Return the (X, Y) coordinate for the center point of the cell that contains the specified text.  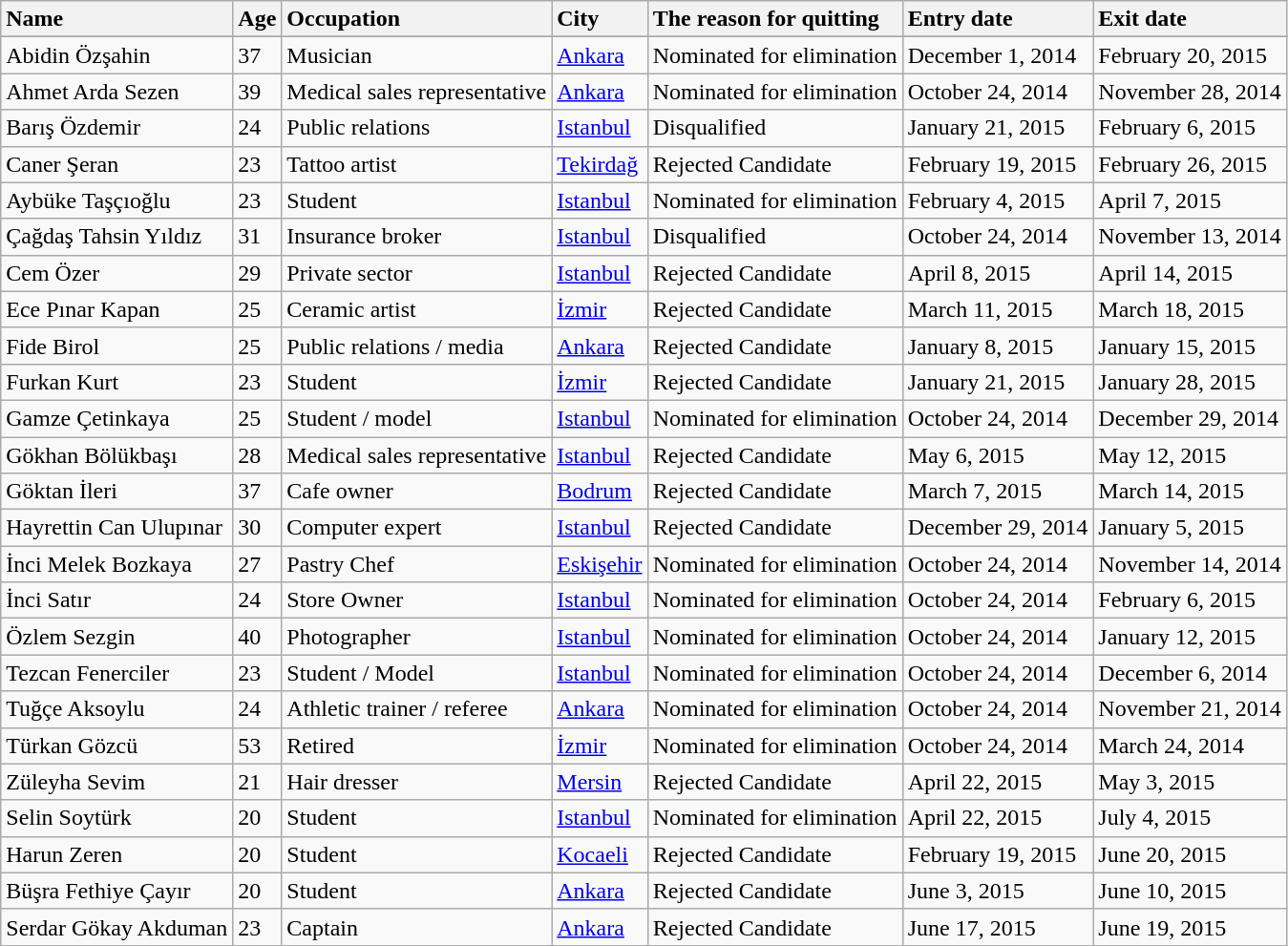
Büşra Fethiye Çayır (116, 891)
Gökhan Bölükbaşı (116, 455)
Insurance broker (416, 237)
March 11, 2015 (998, 309)
January 15, 2015 (1190, 346)
June 20, 2015 (1190, 854)
February 4, 2015 (998, 200)
Selin Soytürk (116, 818)
Athletic trainer / referee (416, 709)
May 12, 2015 (1190, 455)
Occupation (416, 19)
Kocaeli (600, 854)
Harun Zeren (116, 854)
Özlem Sezgin (116, 637)
March 24, 2014 (1190, 746)
Retired (416, 746)
Caner Şeran (116, 164)
Abidin Özşahin (116, 55)
April 7, 2015 (1190, 200)
January 8, 2015 (998, 346)
June 17, 2015 (998, 927)
February 26, 2015 (1190, 164)
November 13, 2014 (1190, 237)
Store Owner (416, 600)
Furkan Kurt (116, 382)
27 (258, 564)
Exit date (1190, 19)
December 6, 2014 (1190, 673)
Student / Model (416, 673)
January 5, 2015 (1190, 528)
Computer expert (416, 528)
Barış Özdemir (116, 128)
Musician (416, 55)
Aybüke Taşçıoğlu (116, 200)
November 14, 2014 (1190, 564)
November 21, 2014 (1190, 709)
April 8, 2015 (998, 273)
March 18, 2015 (1190, 309)
Serdar Gökay Akduman (116, 927)
Tekirdağ (600, 164)
Fide Birol (116, 346)
The reason for quitting (775, 19)
May 3, 2015 (1190, 782)
July 4, 2015 (1190, 818)
Pastry Chef (416, 564)
Public relations (416, 128)
Public relations / media (416, 346)
February 20, 2015 (1190, 55)
May 6, 2015 (998, 455)
Bodrum (600, 492)
January 28, 2015 (1190, 382)
İnci Satır (116, 600)
30 (258, 528)
40 (258, 637)
İnci Melek Bozkaya (116, 564)
Cem Özer (116, 273)
53 (258, 746)
City (600, 19)
21 (258, 782)
Private sector (416, 273)
Türkan Gözcü (116, 746)
Age (258, 19)
March 7, 2015 (998, 492)
March 14, 2015 (1190, 492)
Mersin (600, 782)
Ceramic artist (416, 309)
Tattoo artist (416, 164)
Züleyha Sevim (116, 782)
Çağdaş Tahsin Yıldız (116, 237)
Photographer (416, 637)
Gamze Çetinkaya (116, 418)
November 28, 2014 (1190, 92)
Ece Pınar Kapan (116, 309)
Hayrettin Can Ulupınar (116, 528)
28 (258, 455)
Ahmet Arda Sezen (116, 92)
39 (258, 92)
January 12, 2015 (1190, 637)
Hair dresser (416, 782)
Entry date (998, 19)
June 10, 2015 (1190, 891)
April 14, 2015 (1190, 273)
Eskişehir (600, 564)
Captain (416, 927)
29 (258, 273)
Tezcan Fenerciler (116, 673)
Cafe owner (416, 492)
June 3, 2015 (998, 891)
Göktan İleri (116, 492)
31 (258, 237)
June 19, 2015 (1190, 927)
December 1, 2014 (998, 55)
Tuğçe Aksoylu (116, 709)
Student / model (416, 418)
Name (116, 19)
